Search for the cell housing the specified text and yield its (x, y) center coordinate. 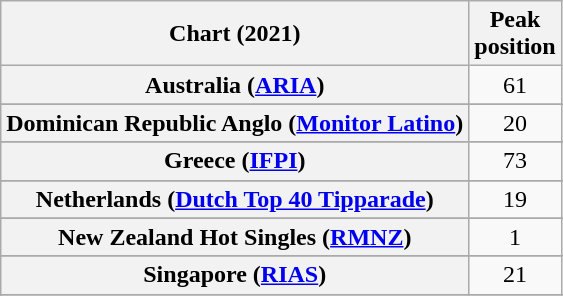
Singapore (RIAS) (235, 275)
Greece (IFPI) (235, 161)
21 (515, 275)
New Zealand Hot Singles (RMNZ) (235, 237)
20 (515, 123)
Chart (2021) (235, 34)
61 (515, 85)
1 (515, 237)
Australia (ARIA) (235, 85)
Netherlands (Dutch Top 40 Tipparade) (235, 199)
Peakposition (515, 34)
Dominican Republic Anglo (Monitor Latino) (235, 123)
73 (515, 161)
19 (515, 199)
